Find where the given text appears and provide that cell's center as [x, y] coordinate. 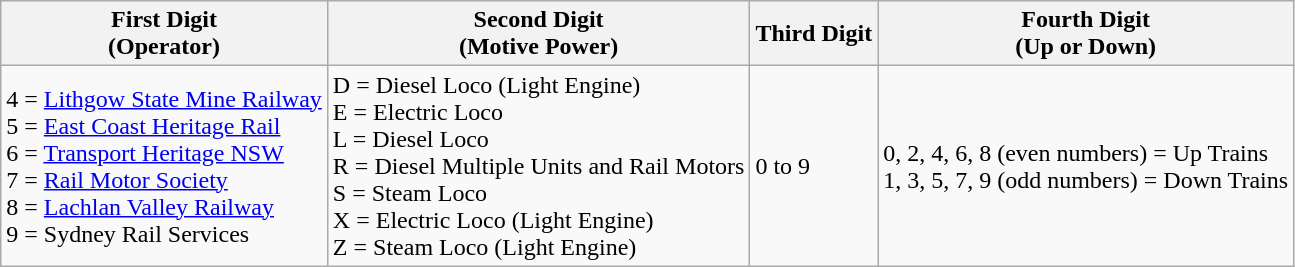
0, 2, 4, 6, 8 (even numbers) = Up Trains1, 3, 5, 7, 9 (odd numbers) = Down Trains [1086, 166]
Fourth Digit(Up or Down) [1086, 34]
0 to 9 [814, 166]
Second Digit(Motive Power) [538, 34]
Third Digit [814, 34]
First Digit(Operator) [164, 34]
